From the cell containing the given text, extract its center point as (X, Y) coordinate. 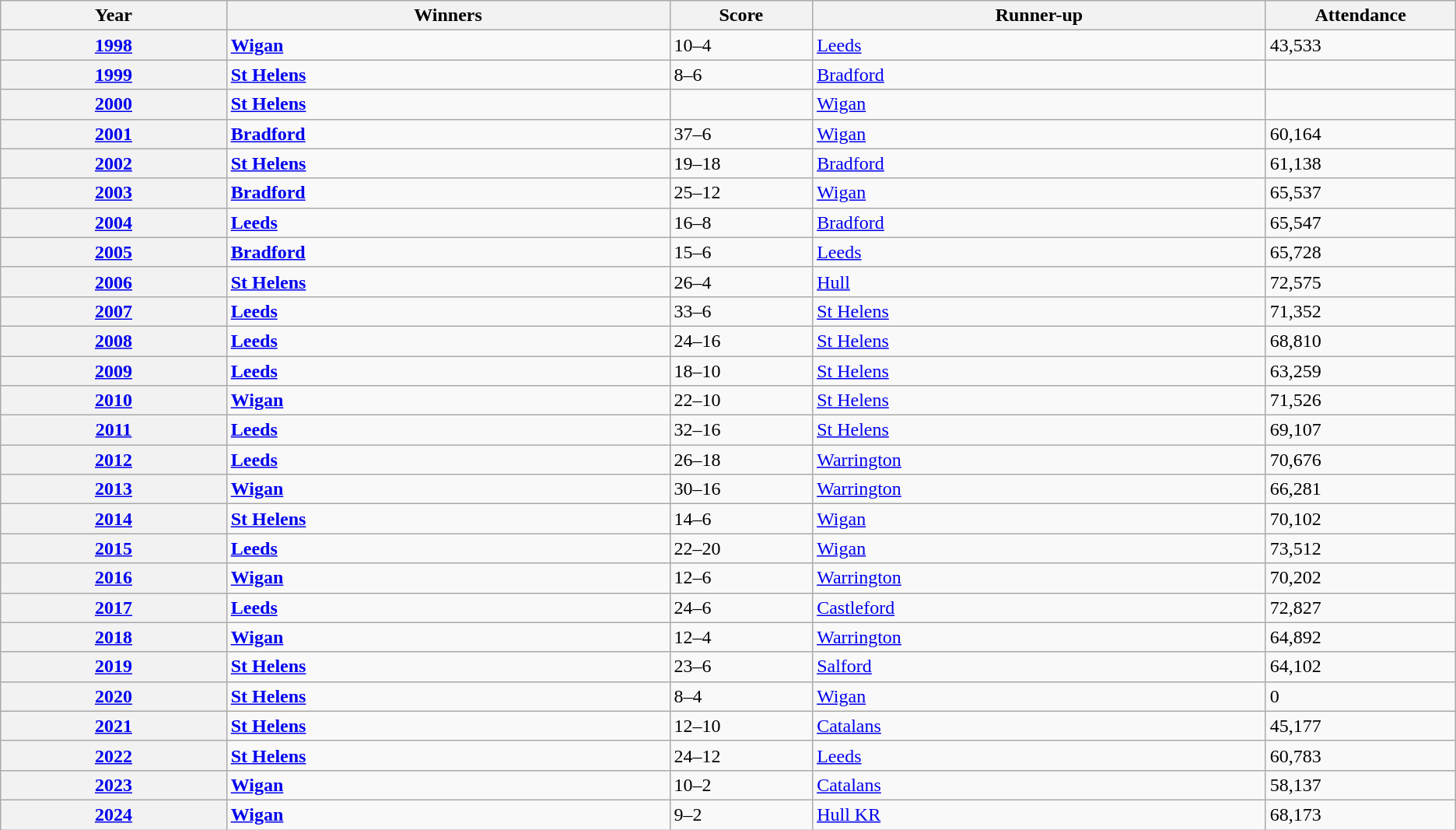
Score (741, 16)
60,783 (1360, 755)
73,512 (1360, 548)
18–10 (741, 371)
70,202 (1360, 578)
45,177 (1360, 726)
2004 (114, 222)
Runner-up (1039, 16)
16–8 (741, 222)
72,575 (1360, 282)
Attendance (1360, 16)
70,676 (1360, 460)
2002 (114, 163)
2012 (114, 460)
71,526 (1360, 401)
65,547 (1360, 222)
2015 (114, 548)
Castleford (1039, 608)
70,102 (1360, 519)
8–6 (741, 75)
9–2 (741, 814)
2006 (114, 282)
2019 (114, 667)
2000 (114, 104)
12–10 (741, 726)
68,810 (1360, 341)
58,137 (1360, 785)
71,352 (1360, 311)
2001 (114, 134)
10–4 (741, 45)
22–10 (741, 401)
2020 (114, 696)
65,728 (1360, 252)
8–4 (741, 696)
69,107 (1360, 430)
26–4 (741, 282)
2010 (114, 401)
2007 (114, 311)
0 (1360, 696)
32–16 (741, 430)
Year (114, 16)
25–12 (741, 193)
2021 (114, 726)
2003 (114, 193)
33–6 (741, 311)
12–6 (741, 578)
37–6 (741, 134)
19–18 (741, 163)
Hull (1039, 282)
43,533 (1360, 45)
60,164 (1360, 134)
15–6 (741, 252)
2005 (114, 252)
65,537 (1360, 193)
Winners (448, 16)
30–16 (741, 489)
2009 (114, 371)
24–6 (741, 608)
63,259 (1360, 371)
24–12 (741, 755)
2023 (114, 785)
68,173 (1360, 814)
Hull KR (1039, 814)
64,102 (1360, 667)
2016 (114, 578)
2018 (114, 637)
1998 (114, 45)
Salford (1039, 667)
2024 (114, 814)
22–20 (741, 548)
1999 (114, 75)
2014 (114, 519)
14–6 (741, 519)
72,827 (1360, 608)
12–4 (741, 637)
10–2 (741, 785)
2011 (114, 430)
2013 (114, 489)
2017 (114, 608)
23–6 (741, 667)
2022 (114, 755)
26–18 (741, 460)
24–16 (741, 341)
64,892 (1360, 637)
66,281 (1360, 489)
61,138 (1360, 163)
2008 (114, 341)
